Provide the [X, Y] coordinate of the cell's center where the given text is located.  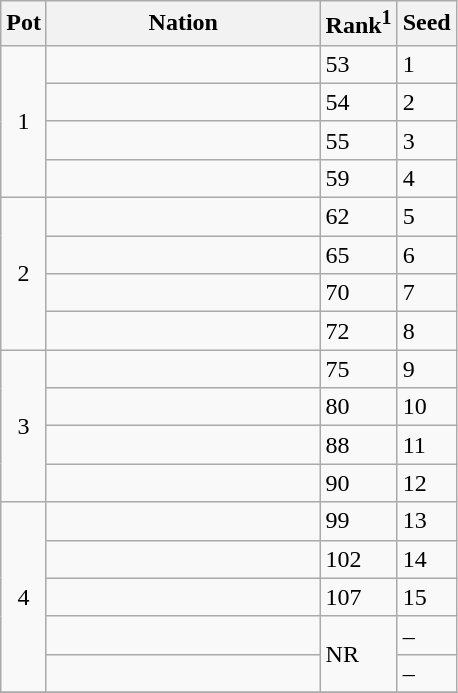
75 [358, 369]
12 [426, 483]
NR [358, 654]
88 [358, 445]
14 [426, 559]
Rank1 [358, 24]
59 [358, 178]
65 [358, 255]
54 [358, 102]
15 [426, 597]
5 [426, 217]
102 [358, 559]
90 [358, 483]
80 [358, 407]
Pot [24, 24]
62 [358, 217]
70 [358, 293]
13 [426, 521]
99 [358, 521]
8 [426, 331]
6 [426, 255]
7 [426, 293]
72 [358, 331]
Nation [183, 24]
107 [358, 597]
10 [426, 407]
11 [426, 445]
55 [358, 140]
Seed [426, 24]
9 [426, 369]
53 [358, 64]
